Identify which cell holds the provided text, then report its (x, y) central coordinate. 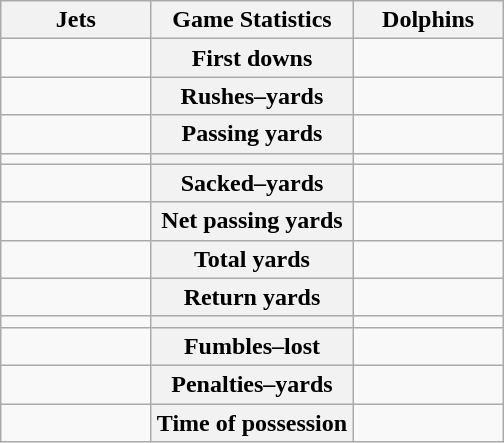
Game Statistics (252, 20)
Net passing yards (252, 221)
Jets (76, 20)
Penalties–yards (252, 384)
Passing yards (252, 134)
Rushes–yards (252, 96)
Time of possession (252, 423)
First downs (252, 58)
Total yards (252, 259)
Return yards (252, 297)
Fumbles–lost (252, 346)
Sacked–yards (252, 183)
Dolphins (428, 20)
